Identify which cell holds the provided text, then report its (X, Y) central coordinate. 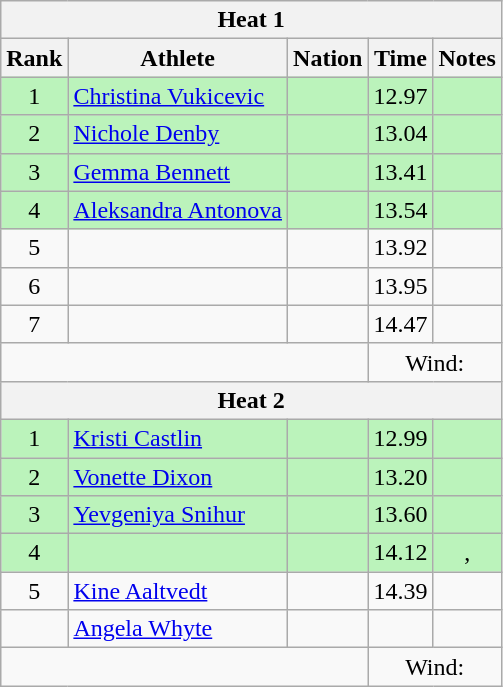
Yevgeniya Snihur (178, 515)
12.99 (400, 438)
Notes (467, 58)
Kristi Castlin (178, 438)
13.92 (400, 248)
13.95 (400, 286)
Christina Vukicevic (178, 96)
, (467, 553)
14.12 (400, 553)
14.47 (400, 324)
13.54 (400, 210)
Heat 2 (252, 400)
Rank (34, 58)
Kine Aaltvedt (178, 591)
Angela Whyte (178, 629)
12.97 (400, 96)
14.39 (400, 591)
13.41 (400, 172)
13.20 (400, 477)
7 (34, 324)
Heat 1 (252, 20)
13.04 (400, 134)
Time (400, 58)
Gemma Bennett (178, 172)
6 (34, 286)
Vonette Dixon (178, 477)
Nation (328, 58)
13.60 (400, 515)
Aleksandra Antonova (178, 210)
Athlete (178, 58)
Nichole Denby (178, 134)
